Locate the cell with the specified text and output its (X, Y) center coordinate. 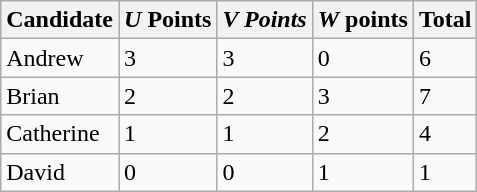
Catherine (60, 134)
Candidate (60, 20)
W points (362, 20)
V Points (264, 20)
Total (445, 20)
David (60, 172)
4 (445, 134)
U Points (167, 20)
6 (445, 58)
Andrew (60, 58)
7 (445, 96)
Brian (60, 96)
